Return [x, y] of the center of cell containing provided text 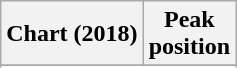
Chart (2018) [72, 34]
Peak position [189, 34]
